For the text-containing cell, return its midpoint in (x, y) coordinate format. 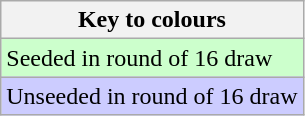
Seeded in round of 16 draw (152, 58)
Key to colours (152, 20)
Unseeded in round of 16 draw (152, 96)
